Capture the cell that displays the provided text and extract its (x, y) central coordinate. 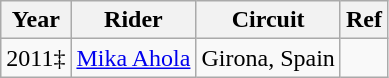
Ref (364, 20)
Year (36, 20)
Mika Ahola (134, 58)
2011‡ (36, 58)
Girona, Spain (268, 58)
Rider (134, 20)
Circuit (268, 20)
